Determine the (x, y) coordinate at the center of the cell enclosing the given text.  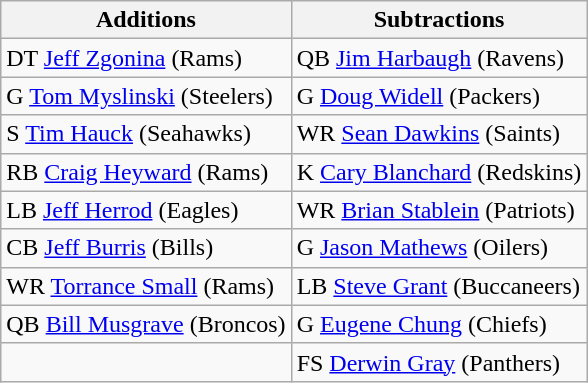
LB Jeff Herrod (Eagles) (146, 210)
LB Steve Grant (Buccaneers) (439, 286)
QB Jim Harbaugh (Ravens) (439, 58)
S Tim Hauck (Seahawks) (146, 134)
WR Brian Stablein (Patriots) (439, 210)
DT Jeff Zgonina (Rams) (146, 58)
FS Derwin Gray (Panthers) (439, 362)
WR Sean Dawkins (Saints) (439, 134)
K Cary Blanchard (Redskins) (439, 172)
G Eugene Chung (Chiefs) (439, 324)
QB Bill Musgrave (Broncos) (146, 324)
Subtractions (439, 20)
G Doug Widell (Packers) (439, 96)
Additions (146, 20)
G Jason Mathews (Oilers) (439, 248)
RB Craig Heyward (Rams) (146, 172)
CB Jeff Burris (Bills) (146, 248)
WR Torrance Small (Rams) (146, 286)
G Tom Myslinski (Steelers) (146, 96)
